Return the (x, y) coordinate for the center point of the cell that contains the specified text.  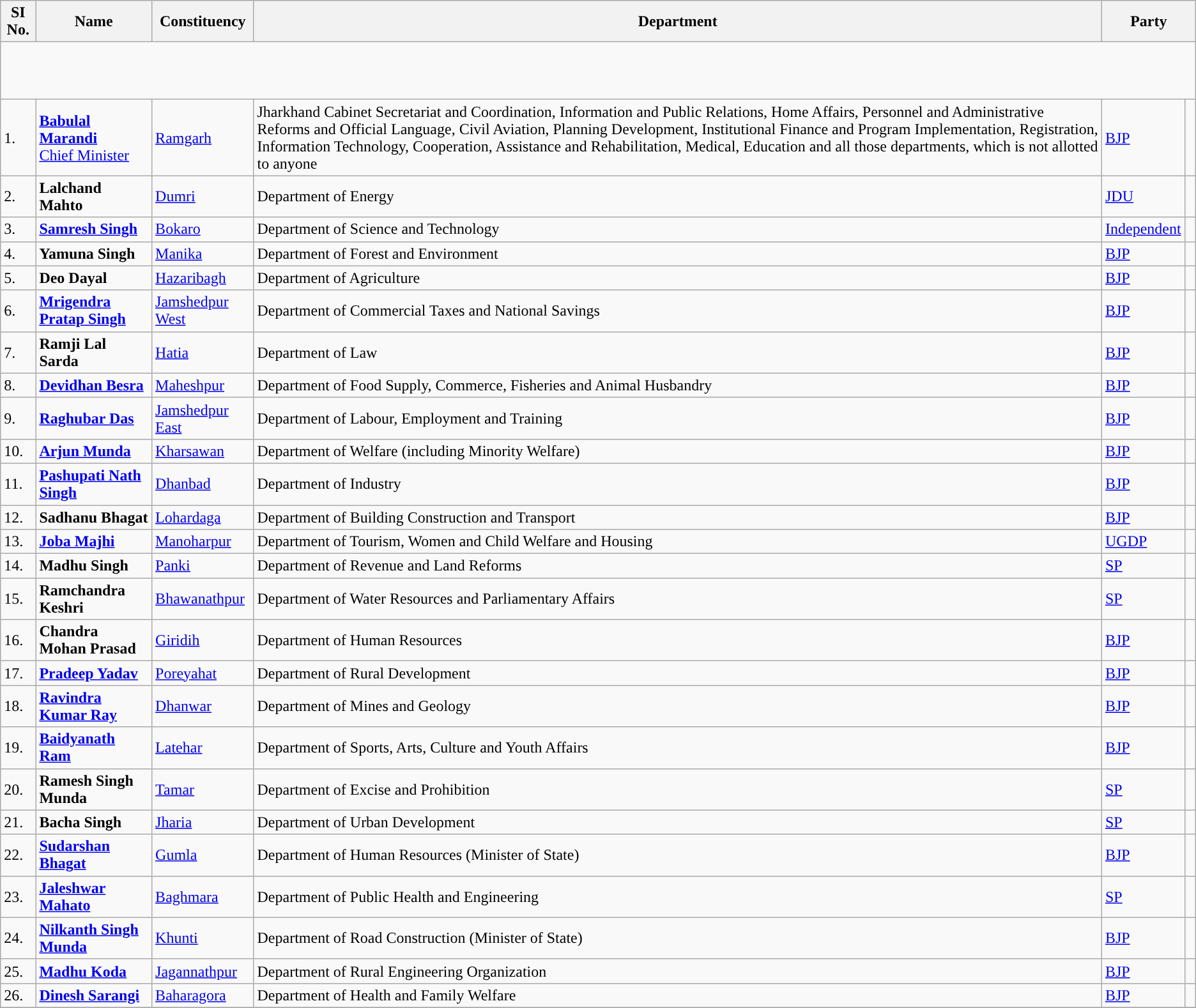
Department of Law (677, 353)
Bokaro (203, 229)
Manika (203, 254)
Ramchandra Keshri (94, 599)
UGDP (1143, 542)
Name (94, 22)
Department of Food Supply, Commerce, Fisheries and Animal Husbandry (677, 385)
Department of Mines and Geology (677, 706)
Devidhan Besra (94, 385)
Department of Building Construction and Transport (677, 517)
Dinesh Sarangi (94, 995)
Department of Road Construction (Minister of State) (677, 938)
Bhawanathpur (203, 599)
Department of Water Resources and Parliamentary Affairs (677, 599)
Dhanbad (203, 484)
Department of Science and Technology (677, 229)
Jagannathpur (203, 971)
Department of Urban Development (677, 822)
Department of Labour, Employment and Training (677, 418)
Bacha Singh (94, 822)
14. (18, 566)
25. (18, 971)
Department of Human Resources (Minister of State) (677, 855)
Department of Agriculture (677, 278)
Department of Health and Family Welfare (677, 995)
Department of Excise and Prohibition (677, 790)
5. (18, 278)
Party (1149, 22)
Department of Public Health and Engineering (677, 897)
Latehar (203, 747)
9. (18, 418)
Sadhanu Bhagat (94, 517)
Baharagora (203, 995)
Independent (1143, 229)
Mrigendra Pratap Singh (94, 310)
Tamar (203, 790)
Pashupati Nath Singh (94, 484)
13. (18, 542)
Manoharpur (203, 542)
20. (18, 790)
Lohardaga (203, 517)
Poreyahat (203, 673)
Department of Commercial Taxes and National Savings (677, 310)
12. (18, 517)
Department of Forest and Environment (677, 254)
19. (18, 747)
Department of Rural Engineering Organization (677, 971)
Joba Majhi (94, 542)
Baghmara (203, 897)
Ravindra Kumar Ray (94, 706)
15. (18, 599)
Ramesh Singh Munda (94, 790)
Raghubar Das (94, 418)
Constituency (203, 22)
26. (18, 995)
Department of Welfare (including Minority Welfare) (677, 451)
Department of Tourism, Women and Child Welfare and Housing (677, 542)
Department of Human Resources (677, 640)
Arjun Munda (94, 451)
22. (18, 855)
Jamshedpur West (203, 310)
23. (18, 897)
16. (18, 640)
Jaleshwar Mahato (94, 897)
17. (18, 673)
Chandra Mohan Prasad (94, 640)
Lalchand Mahto (94, 197)
Yamuna Singh (94, 254)
Baidyanath Ram (94, 747)
Ramji Lal Sarda (94, 353)
Khunti (203, 938)
SI No. (18, 22)
24. (18, 938)
Kharsawan (203, 451)
6. (18, 310)
Babulal MarandiChief Minister (94, 138)
Department of Rural Development (677, 673)
18. (18, 706)
Madhu Koda (94, 971)
8. (18, 385)
Department of Revenue and Land Reforms (677, 566)
11. (18, 484)
Department of Sports, Arts, Culture and Youth Affairs (677, 747)
10. (18, 451)
Gumla (203, 855)
1. (18, 138)
Hazaribagh (203, 278)
Jamshedpur East (203, 418)
4. (18, 254)
3. (18, 229)
Deo Dayal (94, 278)
Pradeep Yadav (94, 673)
Dhanwar (203, 706)
7. (18, 353)
Hatia (203, 353)
JDU (1143, 197)
Jharia (203, 822)
Department of Industry (677, 484)
Nilkanth Singh Munda (94, 938)
Sudarshan Bhagat (94, 855)
Department of Energy (677, 197)
Ramgarh (203, 138)
Giridih (203, 640)
2. (18, 197)
Samresh Singh (94, 229)
Department (677, 22)
Maheshpur (203, 385)
Dumri (203, 197)
21. (18, 822)
Madhu Singh (94, 566)
Panki (203, 566)
